Scan for the cell matching the given text and deliver its [X, Y] coordinate at center. 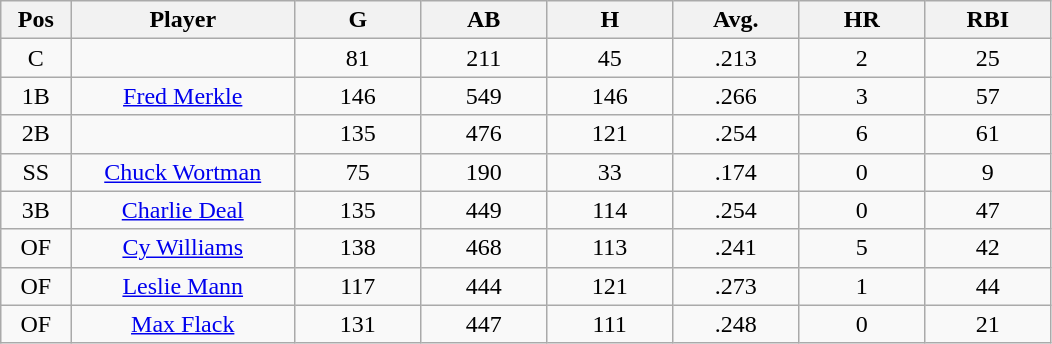
1B [36, 96]
.241 [736, 248]
131 [358, 324]
114 [610, 210]
Player [183, 20]
42 [988, 248]
190 [484, 172]
.213 [736, 58]
476 [484, 134]
61 [988, 134]
SS [36, 172]
468 [484, 248]
Pos [36, 20]
111 [610, 324]
.248 [736, 324]
45 [610, 58]
549 [484, 96]
75 [358, 172]
6 [862, 134]
211 [484, 58]
449 [484, 210]
Avg. [736, 20]
AB [484, 20]
G [358, 20]
113 [610, 248]
25 [988, 58]
Charlie Deal [183, 210]
2 [862, 58]
3B [36, 210]
.273 [736, 286]
Cy Williams [183, 248]
57 [988, 96]
.174 [736, 172]
C [36, 58]
RBI [988, 20]
117 [358, 286]
81 [358, 58]
444 [484, 286]
Chuck Wortman [183, 172]
47 [988, 210]
2B [36, 134]
33 [610, 172]
9 [988, 172]
HR [862, 20]
Leslie Mann [183, 286]
.266 [736, 96]
138 [358, 248]
1 [862, 286]
H [610, 20]
44 [988, 286]
3 [862, 96]
447 [484, 324]
21 [988, 324]
Max Flack [183, 324]
Fred Merkle [183, 96]
5 [862, 248]
